Provide the (X, Y) coordinate of the cell's center where the given text is located.  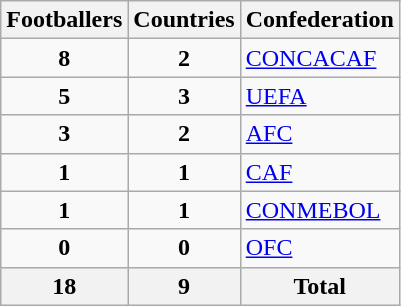
Confederation (320, 20)
AFC (320, 134)
CONCACAF (320, 58)
18 (64, 286)
Total (320, 286)
Footballers (64, 20)
9 (184, 286)
OFC (320, 248)
CONMEBOL (320, 210)
UEFA (320, 96)
8 (64, 58)
5 (64, 96)
CAF (320, 172)
Countries (184, 20)
